Output the (X, Y) coordinate of the center of the cell containing the given text.  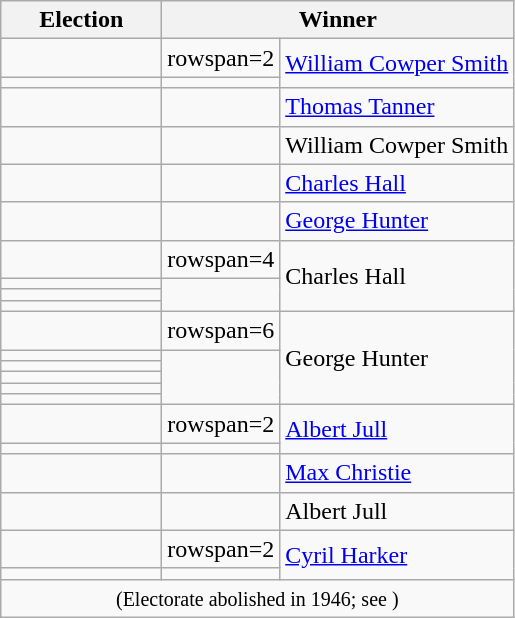
Max Christie (397, 473)
Winner (338, 20)
rowspan=4 (221, 259)
Election (82, 20)
Cyril Harker (397, 554)
(Electorate abolished in 1946; see ) (258, 598)
Thomas Tanner (397, 107)
rowspan=6 (221, 330)
